For the text-containing cell, return its midpoint in [X, Y] coordinate format. 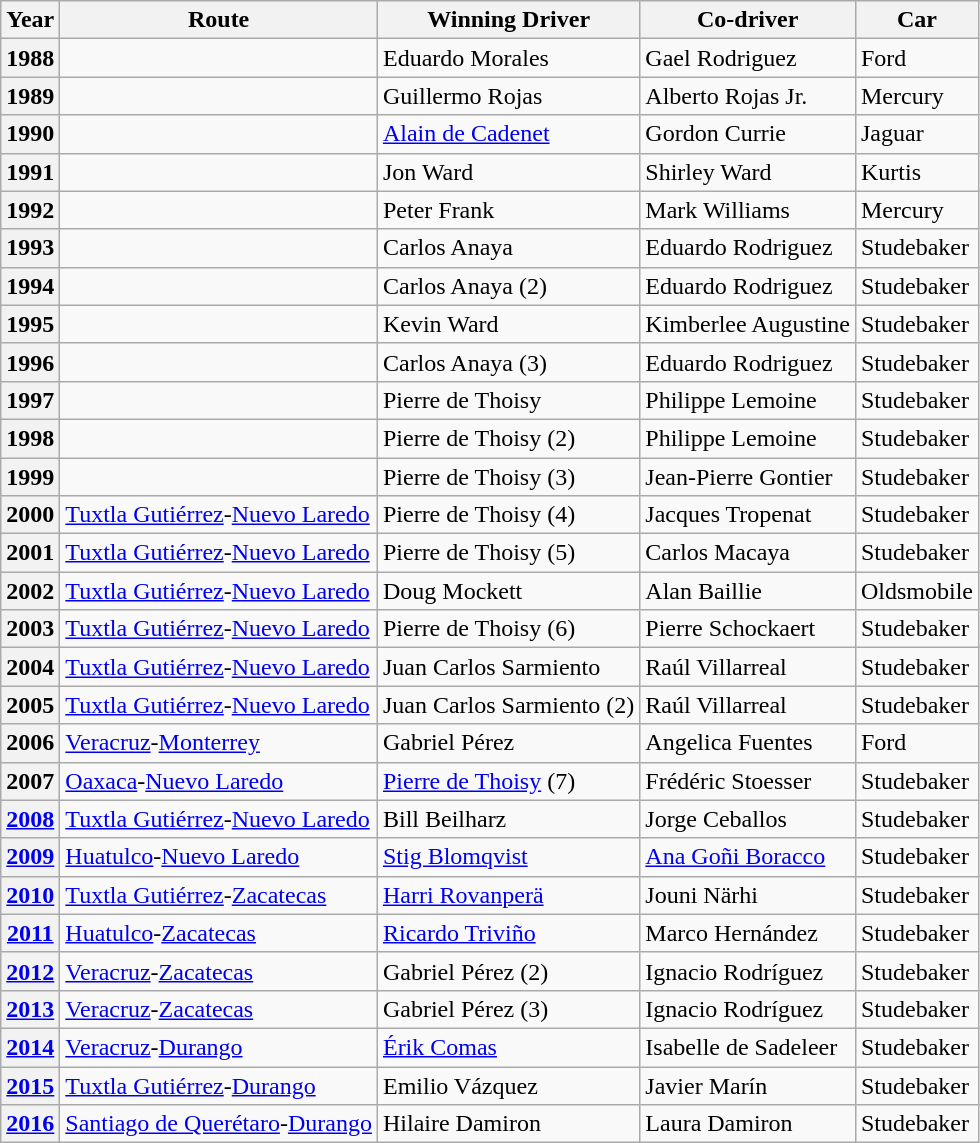
Winning Driver [508, 20]
Marco Hernández [748, 933]
Jean-Pierre Gontier [748, 477]
2012 [30, 971]
1989 [30, 96]
1996 [30, 362]
Kevin Ward [508, 324]
2004 [30, 667]
Kurtis [916, 172]
Peter Frank [508, 210]
2003 [30, 629]
Gabriel Pérez [508, 743]
1990 [30, 134]
Carlos Anaya (3) [508, 362]
Tuxtla Gutiérrez-Durango [219, 1085]
Frédéric Stoesser [748, 781]
Tuxtla Gutiérrez-Zacatecas [219, 895]
1994 [30, 286]
Emilio Vázquez [508, 1085]
Érik Comas [508, 1047]
Pierre de Thoisy (2) [508, 438]
Laura Damiron [748, 1124]
Gordon Currie [748, 134]
2014 [30, 1047]
Co-driver [748, 20]
Ana Goñi Boracco [748, 857]
1993 [30, 248]
2001 [30, 553]
Pierre de Thoisy (7) [508, 781]
Stig Blomqvist [508, 857]
Huatulco-Zacatecas [219, 933]
2009 [30, 857]
Jon Ward [508, 172]
Javier Marín [748, 1085]
Car [916, 20]
Veracruz-Durango [219, 1047]
Route [219, 20]
Pierre de Thoisy (4) [508, 515]
Juan Carlos Sarmiento [508, 667]
Angelica Fuentes [748, 743]
Oaxaca-Nuevo Laredo [219, 781]
Santiago de Querétaro-Durango [219, 1124]
1991 [30, 172]
Mark Williams [748, 210]
Alain de Cadenet [508, 134]
1999 [30, 477]
Ricardo Triviño [508, 933]
Jacques Tropenat [748, 515]
Jaguar [916, 134]
2000 [30, 515]
Isabelle de Sadeleer [748, 1047]
2011 [30, 933]
Jouni Närhi [748, 895]
Gabriel Pérez (3) [508, 1009]
2005 [30, 705]
Juan Carlos Sarmiento (2) [508, 705]
1997 [30, 400]
Oldsmobile [916, 591]
1988 [30, 58]
2013 [30, 1009]
1995 [30, 324]
1998 [30, 438]
2015 [30, 1085]
Kimberlee Augustine [748, 324]
Veracruz-Monterrey [219, 743]
Gael Rodriguez [748, 58]
2016 [30, 1124]
Year [30, 20]
Alan Baillie [748, 591]
Hilaire Damiron [508, 1124]
2008 [30, 819]
Carlos Anaya (2) [508, 286]
Pierre Schockaert [748, 629]
2002 [30, 591]
2006 [30, 743]
Carlos Macaya [748, 553]
1992 [30, 210]
Pierre de Thoisy (3) [508, 477]
Shirley Ward [748, 172]
Huatulco-Nuevo Laredo [219, 857]
Alberto Rojas Jr. [748, 96]
2010 [30, 895]
Jorge Ceballos [748, 819]
Doug Mockett [508, 591]
Eduardo Morales [508, 58]
Gabriel Pérez (2) [508, 971]
Bill Beilharz [508, 819]
Pierre de Thoisy (6) [508, 629]
Harri Rovanperä [508, 895]
Carlos Anaya [508, 248]
Guillermo Rojas [508, 96]
Pierre de Thoisy [508, 400]
2007 [30, 781]
Pierre de Thoisy (5) [508, 553]
